From the cell containing the given text, extract its center point as (x, y) coordinate. 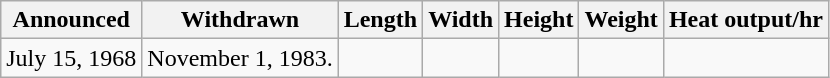
Heat output/hr (746, 20)
Width (461, 20)
July 15, 1968 (72, 58)
Height (539, 20)
Announced (72, 20)
Length (380, 20)
Withdrawn (240, 20)
November 1, 1983. (240, 58)
Weight (621, 20)
